Identify which cell holds the provided text, then report its [X, Y] central coordinate. 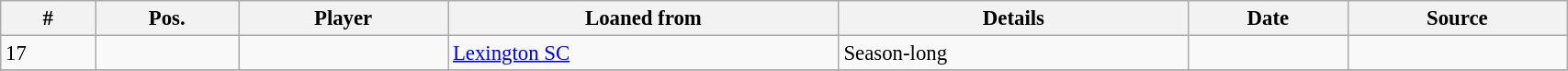
Player [344, 18]
Details [1014, 18]
Date [1268, 18]
Pos. [167, 18]
# [48, 18]
Season-long [1014, 53]
17 [48, 53]
Lexington SC [644, 53]
Loaned from [644, 18]
Source [1457, 18]
